Search for the cell housing the specified text and yield its [x, y] center coordinate. 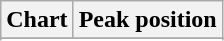
Chart [37, 20]
Peak position [148, 20]
